Search for the cell housing the specified text and yield its [X, Y] center coordinate. 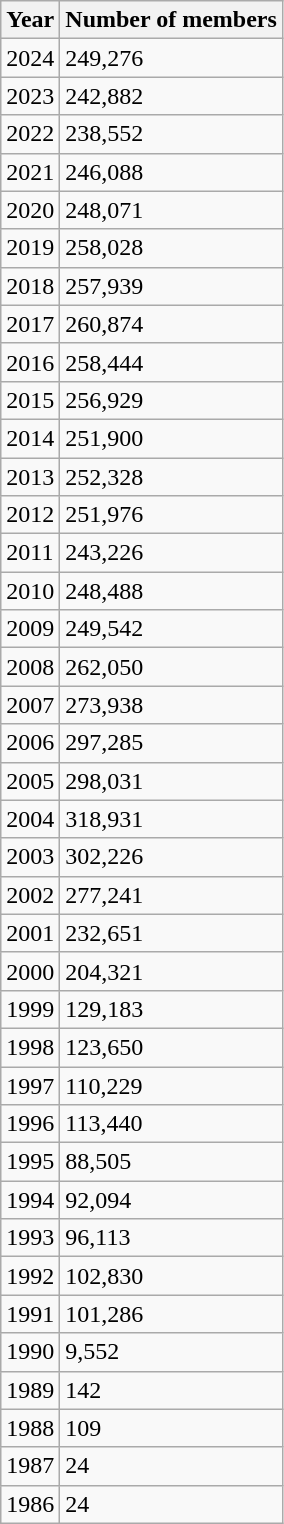
1994 [30, 1200]
2002 [30, 895]
2007 [30, 705]
2004 [30, 819]
2022 [30, 134]
318,931 [172, 819]
2013 [30, 477]
2020 [30, 210]
273,938 [172, 705]
1996 [30, 1124]
2024 [30, 58]
102,830 [172, 1276]
110,229 [172, 1085]
2006 [30, 743]
1989 [30, 1390]
2011 [30, 553]
2021 [30, 172]
2009 [30, 629]
2015 [30, 400]
2018 [30, 286]
277,241 [172, 895]
257,939 [172, 286]
113,440 [172, 1124]
1988 [30, 1428]
129,183 [172, 1009]
232,651 [172, 933]
1986 [30, 1504]
109 [172, 1428]
96,113 [172, 1238]
297,285 [172, 743]
204,321 [172, 971]
2014 [30, 438]
123,650 [172, 1047]
302,226 [172, 857]
1997 [30, 1085]
260,874 [172, 324]
1991 [30, 1314]
1992 [30, 1276]
2000 [30, 971]
249,542 [172, 629]
1990 [30, 1352]
1998 [30, 1047]
Year [30, 20]
258,444 [172, 362]
238,552 [172, 134]
256,929 [172, 400]
298,031 [172, 781]
248,071 [172, 210]
242,882 [172, 96]
243,226 [172, 553]
2001 [30, 933]
2008 [30, 667]
92,094 [172, 1200]
262,050 [172, 667]
101,286 [172, 1314]
258,028 [172, 248]
1999 [30, 1009]
1987 [30, 1466]
2005 [30, 781]
251,976 [172, 515]
2012 [30, 515]
2017 [30, 324]
252,328 [172, 477]
9,552 [172, 1352]
88,505 [172, 1162]
142 [172, 1390]
2016 [30, 362]
246,088 [172, 172]
251,900 [172, 438]
2023 [30, 96]
1995 [30, 1162]
2019 [30, 248]
1993 [30, 1238]
2003 [30, 857]
2010 [30, 591]
Number of members [172, 20]
249,276 [172, 58]
248,488 [172, 591]
